Locate the cell with the specified text and output its [X, Y] center coordinate. 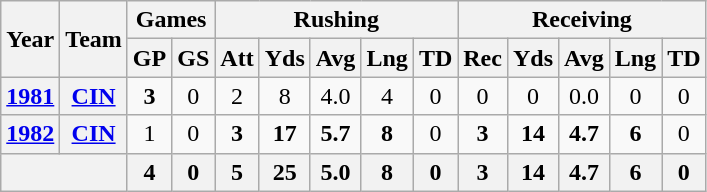
Rec [483, 58]
17 [284, 134]
GS [194, 58]
Att [237, 58]
Rushing [336, 20]
1981 [30, 96]
Year [30, 39]
5.0 [336, 172]
5 [237, 172]
5.7 [336, 134]
GP [149, 58]
1 [149, 134]
1982 [30, 134]
4.0 [336, 96]
0.0 [584, 96]
Team [94, 39]
25 [284, 172]
2 [237, 96]
Games [170, 20]
Receiving [582, 20]
